Return the (x, y) coordinate for the center point of the cell that contains the specified text.  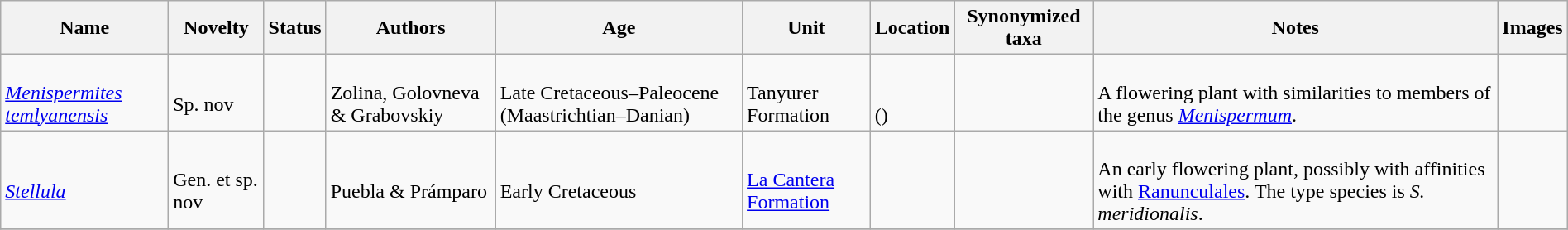
Stellula (84, 180)
Gen. et sp. nov (217, 180)
Location (912, 28)
Novelty (217, 28)
Images (1532, 28)
Unit (807, 28)
() (912, 93)
Status (294, 28)
Zolina, Golovneva & Grabovskiy (410, 93)
Early Cretaceous (619, 180)
An early flowering plant, possibly with affinities with Ranunculales. The type species is S. meridionalis. (1295, 180)
Name (84, 28)
Age (619, 28)
Synonymized taxa (1024, 28)
Sp. nov (217, 93)
Notes (1295, 28)
Tanyurer Formation (807, 93)
A flowering plant with similarities to members of the genus Menispermum. (1295, 93)
Puebla & Prámparo (410, 180)
Late Cretaceous–Paleocene (Maastrichtian–Danian) (619, 93)
La Cantera Formation (807, 180)
Menispermites temlyanensis (84, 93)
Authors (410, 28)
